Search for the cell housing the specified text and yield its (X, Y) center coordinate. 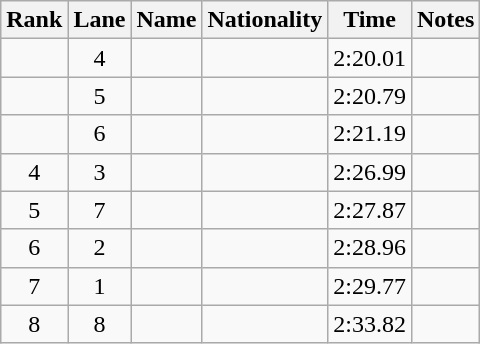
Time (370, 20)
2:26.99 (370, 172)
Name (166, 20)
1 (100, 286)
2:20.79 (370, 96)
2 (100, 248)
2:28.96 (370, 248)
2:20.01 (370, 58)
2:33.82 (370, 324)
Nationality (265, 20)
Rank (34, 20)
2:21.19 (370, 134)
2:27.87 (370, 210)
2:29.77 (370, 286)
Notes (445, 20)
3 (100, 172)
Lane (100, 20)
